Find where the given text appears and provide that cell's center as (x, y) coordinate. 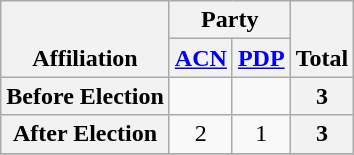
Before Election (86, 96)
PDP (261, 58)
After Election (86, 134)
Total (322, 39)
Party (230, 20)
2 (200, 134)
1 (261, 134)
ACN (200, 58)
Affiliation (86, 39)
